Provide the (X, Y) coordinate of the cell's center where the given text is located.  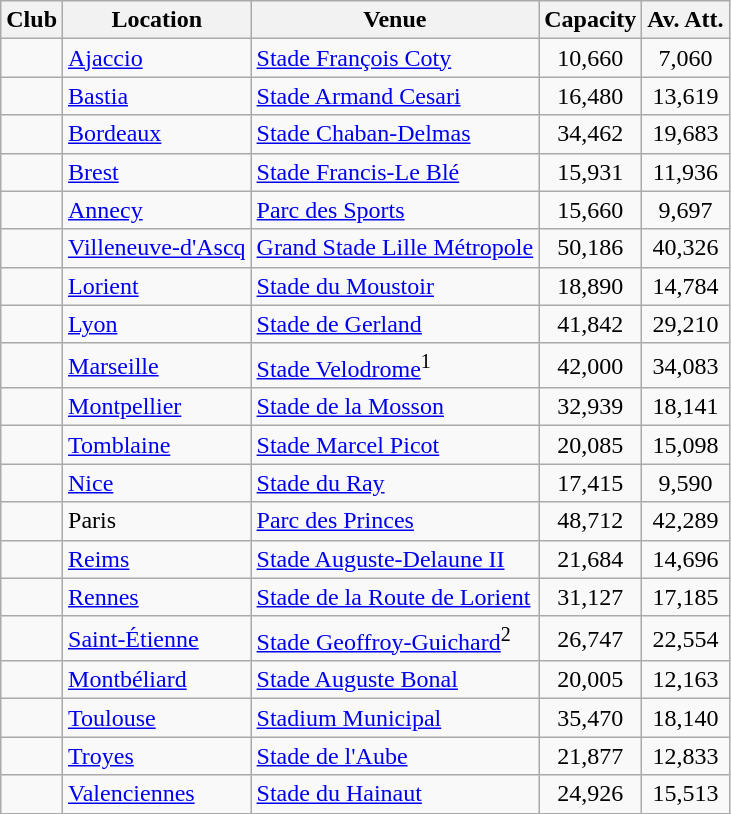
20,085 (590, 445)
Stade de Gerland (395, 324)
15,660 (590, 210)
Rennes (158, 597)
Stadium Municipal (395, 718)
15,931 (590, 172)
Parc des Princes (395, 521)
Montpellier (158, 407)
18,890 (590, 286)
12,833 (686, 756)
34,462 (590, 134)
Stade du Moustoir (395, 286)
Reims (158, 559)
Lorient (158, 286)
19,683 (686, 134)
Av. Att. (686, 20)
34,083 (686, 366)
Nice (158, 483)
Stade de la Mosson (395, 407)
16,480 (590, 96)
Troyes (158, 756)
12,163 (686, 680)
Paris (158, 521)
13,619 (686, 96)
41,842 (590, 324)
Stade Auguste-Delaune II (395, 559)
Stade Marcel Picot (395, 445)
Stade du Ray (395, 483)
31,127 (590, 597)
Venue (395, 20)
17,415 (590, 483)
22,554 (686, 638)
Stade Auguste Bonal (395, 680)
Marseille (158, 366)
Toulouse (158, 718)
Stade Armand Cesari (395, 96)
24,926 (590, 794)
7,060 (686, 58)
42,289 (686, 521)
20,005 (590, 680)
Stade Francis-Le Blé (395, 172)
Stade Velodrome1 (395, 366)
Capacity (590, 20)
Grand Stade Lille Métropole (395, 248)
14,696 (686, 559)
Stade Geoffroy-Guichard2 (395, 638)
Location (158, 20)
Montbéliard (158, 680)
Stade de la Route de Lorient (395, 597)
9,697 (686, 210)
Parc des Sports (395, 210)
29,210 (686, 324)
32,939 (590, 407)
10,660 (590, 58)
14,784 (686, 286)
Club (32, 20)
11,936 (686, 172)
9,590 (686, 483)
Stade du Hainaut (395, 794)
15,513 (686, 794)
Ajaccio (158, 58)
50,186 (590, 248)
15,098 (686, 445)
40,326 (686, 248)
Bastia (158, 96)
26,747 (590, 638)
42,000 (590, 366)
21,877 (590, 756)
48,712 (590, 521)
Bordeaux (158, 134)
Lyon (158, 324)
17,185 (686, 597)
18,141 (686, 407)
Stade de l'Aube (395, 756)
18,140 (686, 718)
Brest (158, 172)
21,684 (590, 559)
35,470 (590, 718)
Annecy (158, 210)
Tomblaine (158, 445)
Stade Chaban-Delmas (395, 134)
Villeneuve-d'Ascq (158, 248)
Stade François Coty (395, 58)
Valenciennes (158, 794)
Saint-Étienne (158, 638)
